Extract the (x, y) coordinate from the center of the cell holding the provided text.  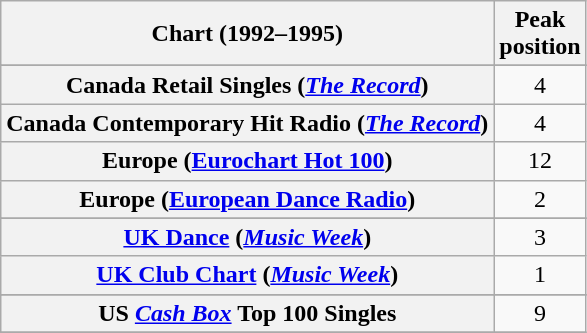
3 (540, 237)
Canada Retail Singles (The Record) (248, 85)
12 (540, 161)
Europe (European Dance Radio) (248, 199)
Canada Contemporary Hit Radio (The Record) (248, 123)
Europe (Eurochart Hot 100) (248, 161)
US Cash Box Top 100 Singles (248, 313)
9 (540, 313)
Chart (1992–1995) (248, 34)
1 (540, 275)
Peakposition (540, 34)
2 (540, 199)
UK Club Chart (Music Week) (248, 275)
UK Dance (Music Week) (248, 237)
